Return [X, Y] of the center of cell containing provided text 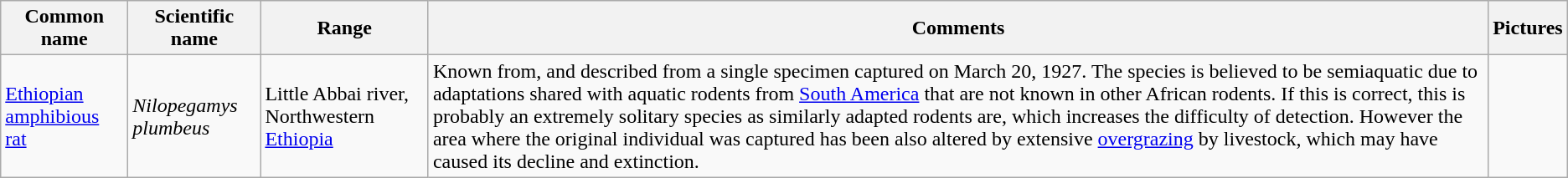
Little Abbai river, Northwestern Ethiopia [344, 116]
Ethiopian amphibious rat [64, 116]
Common name [64, 28]
Nilopegamys plumbeus [194, 116]
Scientific name [194, 28]
Pictures [1528, 28]
Comments [958, 28]
Range [344, 28]
